Identify which cell holds the provided text, then report its [x, y] central coordinate. 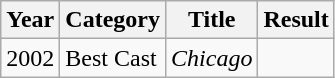
Category [113, 20]
Best Cast [113, 58]
Year [30, 20]
Title [212, 20]
2002 [30, 58]
Chicago [212, 58]
Result [296, 20]
